From the cell containing the given text, extract its center point as (x, y) coordinate. 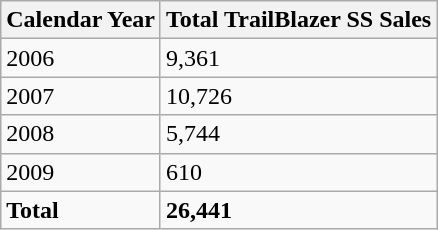
9,361 (298, 58)
2008 (81, 134)
Total (81, 210)
2006 (81, 58)
5,744 (298, 134)
Total TrailBlazer SS Sales (298, 20)
26,441 (298, 210)
10,726 (298, 96)
610 (298, 172)
Calendar Year (81, 20)
2007 (81, 96)
2009 (81, 172)
